Search for the cell housing the specified text and yield its (x, y) center coordinate. 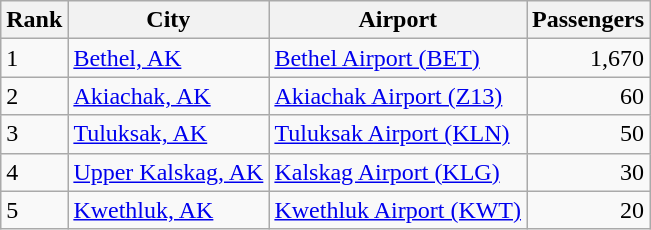
30 (588, 172)
Airport (398, 20)
3 (34, 134)
Tuluksak Airport (KLN) (398, 134)
60 (588, 96)
1,670 (588, 58)
Kwethluk, AK (168, 210)
Akiachak Airport (Z13) (398, 96)
Kwethluk Airport (KWT) (398, 210)
Passengers (588, 20)
50 (588, 134)
20 (588, 210)
Rank (34, 20)
Upper Kalskag, AK (168, 172)
Akiachak, AK (168, 96)
1 (34, 58)
2 (34, 96)
Bethel Airport (BET) (398, 58)
5 (34, 210)
Bethel, AK (168, 58)
City (168, 20)
4 (34, 172)
Kalskag Airport (KLG) (398, 172)
Tuluksak, AK (168, 134)
